Extract the [x, y] coordinate from the center of the cell holding the provided text.  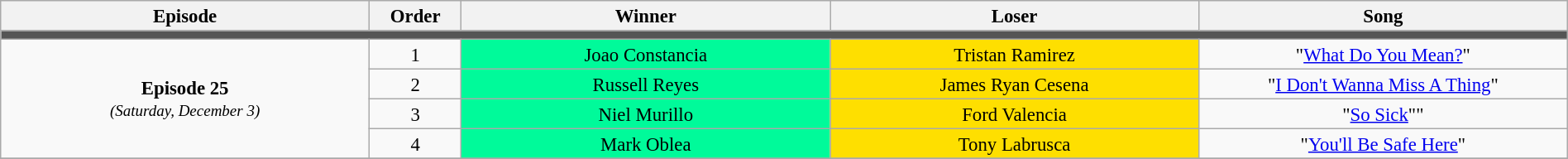
Loser [1015, 16]
"I Don't Wanna Miss A Thing" [1383, 84]
"So Sick"" [1383, 114]
Tony Labrusca [1015, 144]
Ford Valencia [1015, 114]
Episode 25(Saturday, December 3) [185, 99]
"You'll Be Safe Here" [1383, 144]
Tristan Ramirez [1015, 55]
Joao Constancia [646, 55]
Russell Reyes [646, 84]
Episode [185, 16]
2 [415, 84]
4 [415, 144]
Winner [646, 16]
Mark Oblea [646, 144]
James Ryan Cesena [1015, 84]
3 [415, 114]
Song [1383, 16]
Order [415, 16]
1 [415, 55]
"What Do You Mean?" [1383, 55]
Niel Murillo [646, 114]
